Find where the given text appears and provide that cell's center as (x, y) coordinate. 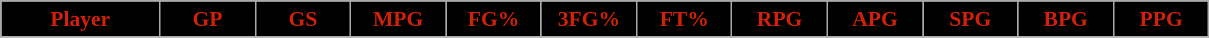
BPG (1066, 19)
RPG (780, 19)
PPG (1161, 19)
APG (874, 19)
3FG% (588, 19)
MPG (398, 19)
FT% (684, 19)
SPG (970, 19)
GS (302, 19)
FG% (494, 19)
GP (208, 19)
Player (80, 19)
